Return [x, y] of the center of cell containing provided text 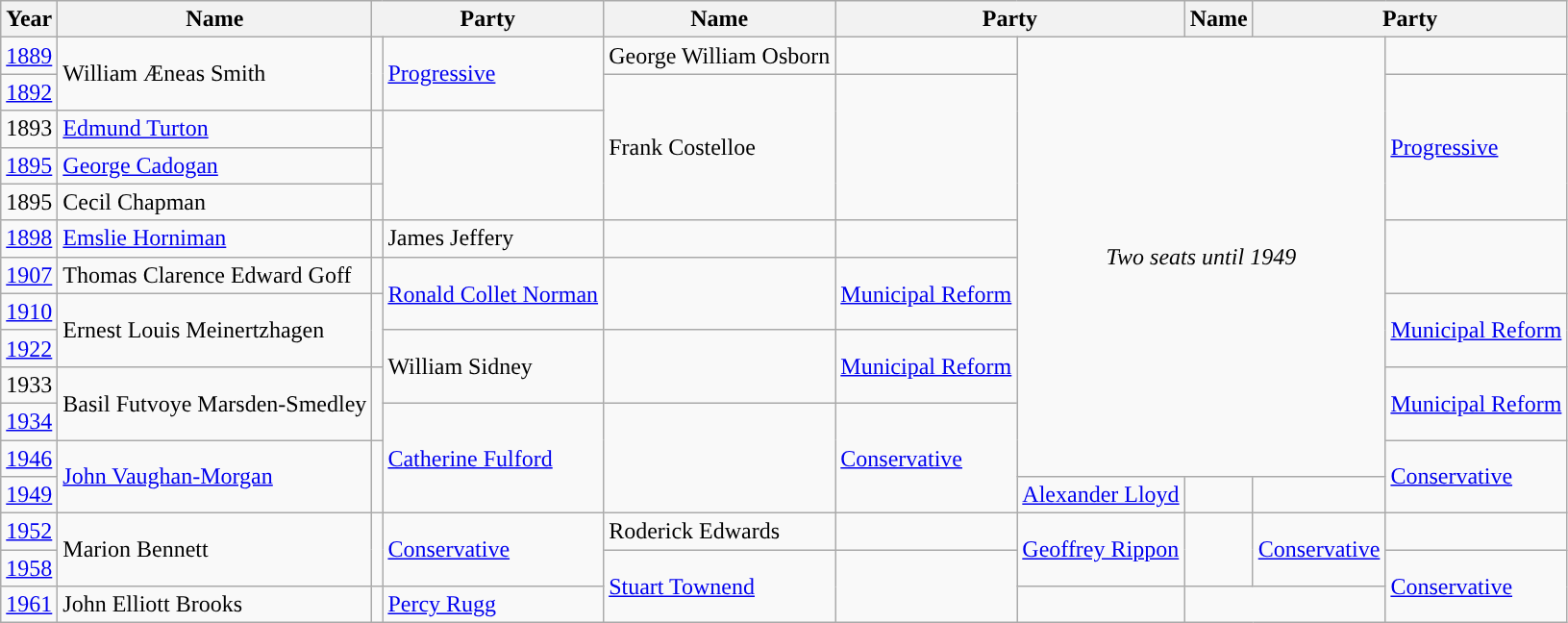
George Cadogan [215, 165]
Cecil Chapman [215, 202]
Edmund Turton [215, 129]
Two seats until 1949 [1202, 258]
1946 [29, 459]
1952 [29, 532]
1958 [29, 568]
Basil Futvoye Marsden-Smedley [215, 403]
John Vaughan-Morgan [215, 477]
Thomas Clarence Edward Goff [215, 275]
Marion Bennett [215, 550]
Ernest Louis Meinertzhagen [215, 330]
1934 [29, 421]
Ronald Collet Norman [493, 293]
John Elliott Brooks [215, 605]
Emslie Horniman [215, 238]
Stuart Townend [719, 586]
Catherine Fulford [493, 458]
1907 [29, 275]
Frank Costelloe [719, 147]
1949 [29, 495]
William Sidney [493, 366]
1961 [29, 605]
William Æneas Smith [215, 74]
James Jeffery [493, 238]
1893 [29, 129]
Geoffrey Rippon [1101, 550]
1889 [29, 56]
Year [29, 19]
1910 [29, 311]
Alexander Lloyd [1101, 495]
Percy Rugg [493, 605]
1892 [29, 92]
1933 [29, 385]
1898 [29, 238]
George William Osborn [719, 56]
Roderick Edwards [719, 532]
1922 [29, 348]
